Identify which cell holds the provided text, then report its [X, Y] central coordinate. 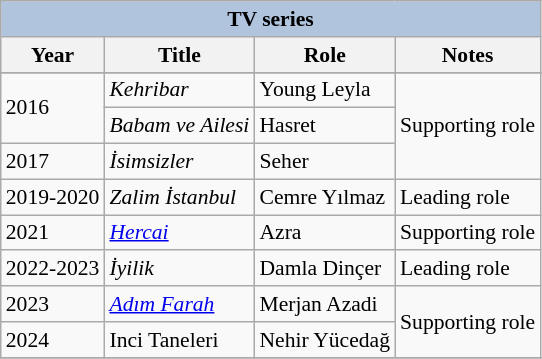
Inci Taneleri [179, 340]
2016 [53, 108]
TV series [270, 19]
Kehribar [179, 90]
Hasret [324, 126]
Role [324, 55]
Adım Farah [179, 304]
İsimsizler [179, 162]
2021 [53, 233]
Young Leyla [324, 90]
Azra [324, 233]
Babam ve Ailesi [179, 126]
Merjan Azadi [324, 304]
2022-2023 [53, 269]
Cemre Yılmaz [324, 197]
2017 [53, 162]
Hercai [179, 233]
Year [53, 55]
Title [179, 55]
Seher [324, 162]
Nehir Yücedağ [324, 340]
İyilik [179, 269]
2023 [53, 304]
2024 [53, 340]
Notes [468, 55]
Damla Dinçer [324, 269]
Zalim İstanbul [179, 197]
2019-2020 [53, 197]
